For the text-containing cell, return its midpoint in (x, y) coordinate format. 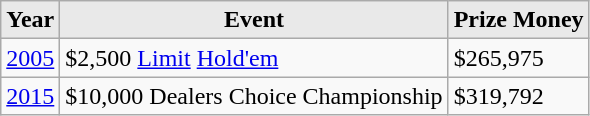
$265,975 (518, 58)
$319,792 (518, 96)
$10,000 Dealers Choice Championship (254, 96)
2015 (30, 96)
Year (30, 20)
Event (254, 20)
Prize Money (518, 20)
2005 (30, 58)
$2,500 Limit Hold'em (254, 58)
